Find where the given text appears and provide that cell's center as [X, Y] coordinate. 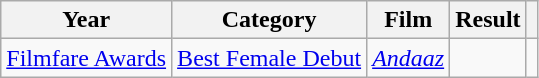
Filmfare Awards [86, 58]
Result [488, 20]
Category [270, 20]
Year [86, 20]
Film [408, 20]
Best Female Debut [270, 58]
Andaaz [408, 58]
